Return the (X, Y) coordinate for the center point of the cell that contains the specified text.  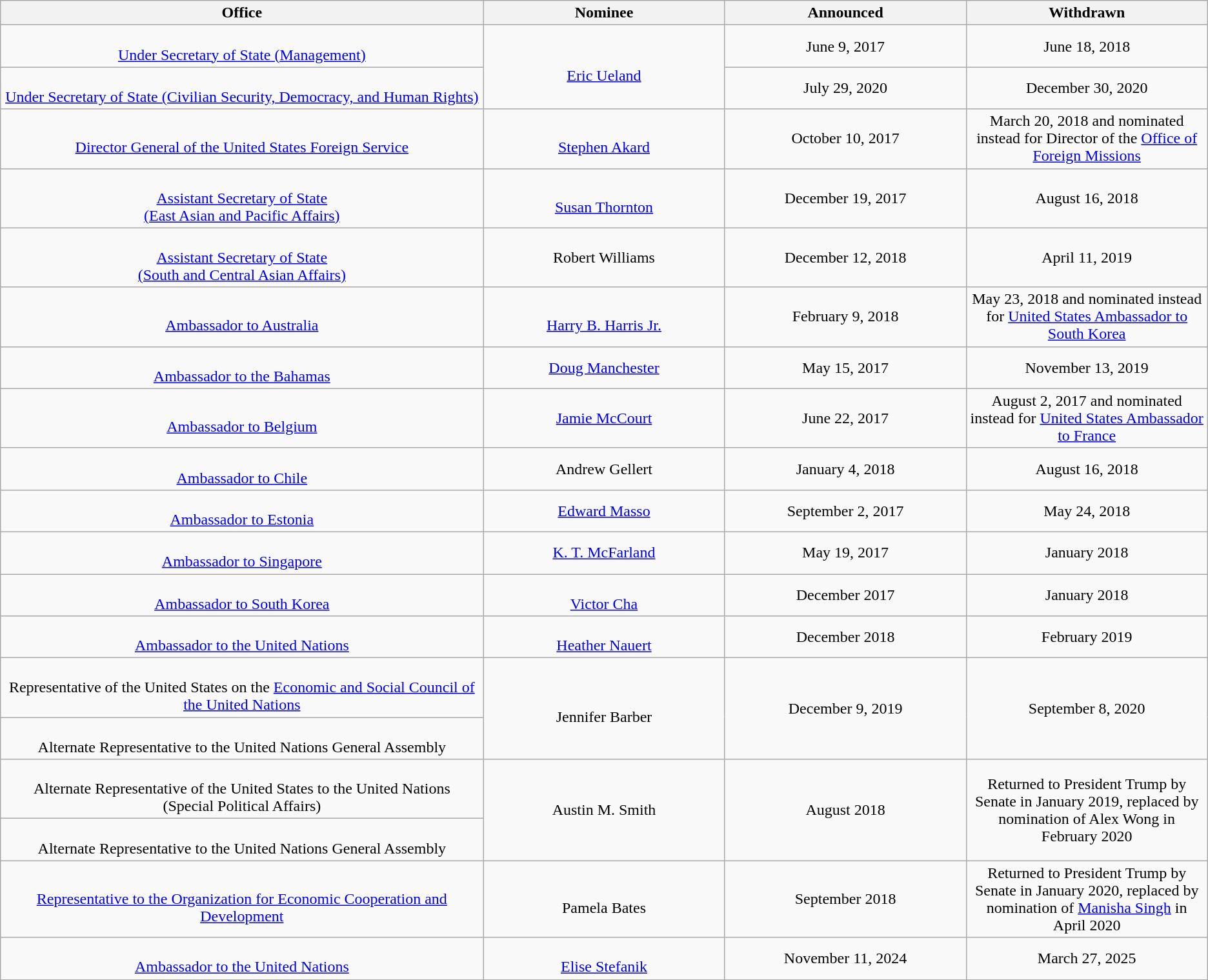
December 2018 (845, 637)
Edward Masso (604, 511)
July 29, 2020 (845, 88)
Eric Ueland (604, 67)
September 2018 (845, 899)
Robert Williams (604, 257)
Under Secretary of State (Civilian Security, Democracy, and Human Rights) (242, 88)
December 9, 2019 (845, 708)
Jamie McCourt (604, 418)
Victor Cha (604, 595)
December 30, 2020 (1087, 88)
April 11, 2019 (1087, 257)
September 8, 2020 (1087, 708)
Director General of the United States Foreign Service (242, 139)
December 12, 2018 (845, 257)
Harry B. Harris Jr. (604, 317)
June 22, 2017 (845, 418)
Andrew Gellert (604, 468)
Elise Stefanik (604, 959)
Withdrawn (1087, 13)
May 19, 2017 (845, 552)
February 9, 2018 (845, 317)
March 20, 2018 and nominated instead for Director of the Office of Foreign Missions (1087, 139)
Heather Nauert (604, 637)
Ambassador to Belgium (242, 418)
Doug Manchester (604, 368)
June 9, 2017 (845, 46)
Ambassador to South Korea (242, 595)
May 23, 2018 and nominated instead for United States Ambassador to South Korea (1087, 317)
K. T. McFarland (604, 552)
November 13, 2019 (1087, 368)
August 2018 (845, 810)
Pamela Bates (604, 899)
Representative of the United States on the Economic and Social Council of the United Nations (242, 688)
Susan Thornton (604, 198)
June 18, 2018 (1087, 46)
Assistant Secretary of State(South and Central Asian Affairs) (242, 257)
Alternate Representative of the United States to the United Nations(Special Political Affairs) (242, 789)
March 27, 2025 (1087, 959)
Austin M. Smith (604, 810)
Nominee (604, 13)
August 2, 2017 and nominated instead for United States Ambassador to France (1087, 418)
Jennifer Barber (604, 708)
Ambassador to Singapore (242, 552)
Ambassador to the Bahamas (242, 368)
October 10, 2017 (845, 139)
December 19, 2017 (845, 198)
Ambassador to Chile (242, 468)
Representative to the Organization for Economic Cooperation and Development (242, 899)
January 4, 2018 (845, 468)
May 15, 2017 (845, 368)
Ambassador to Australia (242, 317)
Returned to President Trump by Senate in January 2020, replaced by nomination of Manisha Singh in April 2020 (1087, 899)
Returned to President Trump by Senate in January 2019, replaced by nomination of Alex Wong in February 2020 (1087, 810)
February 2019 (1087, 637)
November 11, 2024 (845, 959)
Under Secretary of State (Management) (242, 46)
Ambassador to Estonia (242, 511)
September 2, 2017 (845, 511)
May 24, 2018 (1087, 511)
Announced (845, 13)
Office (242, 13)
Stephen Akard (604, 139)
Assistant Secretary of State(East Asian and Pacific Affairs) (242, 198)
December 2017 (845, 595)
